Output the (x, y) coordinate of the center of the cell containing the given text.  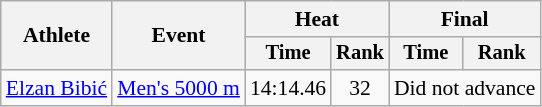
32 (360, 88)
Heat (317, 19)
Event (178, 36)
Elzan Bibić (56, 88)
Athlete (56, 36)
Final (465, 19)
14:14.46 (288, 88)
Did not advance (465, 88)
Men's 5000 m (178, 88)
